Determine the (X, Y) coordinate at the center of the cell enclosing the given text.  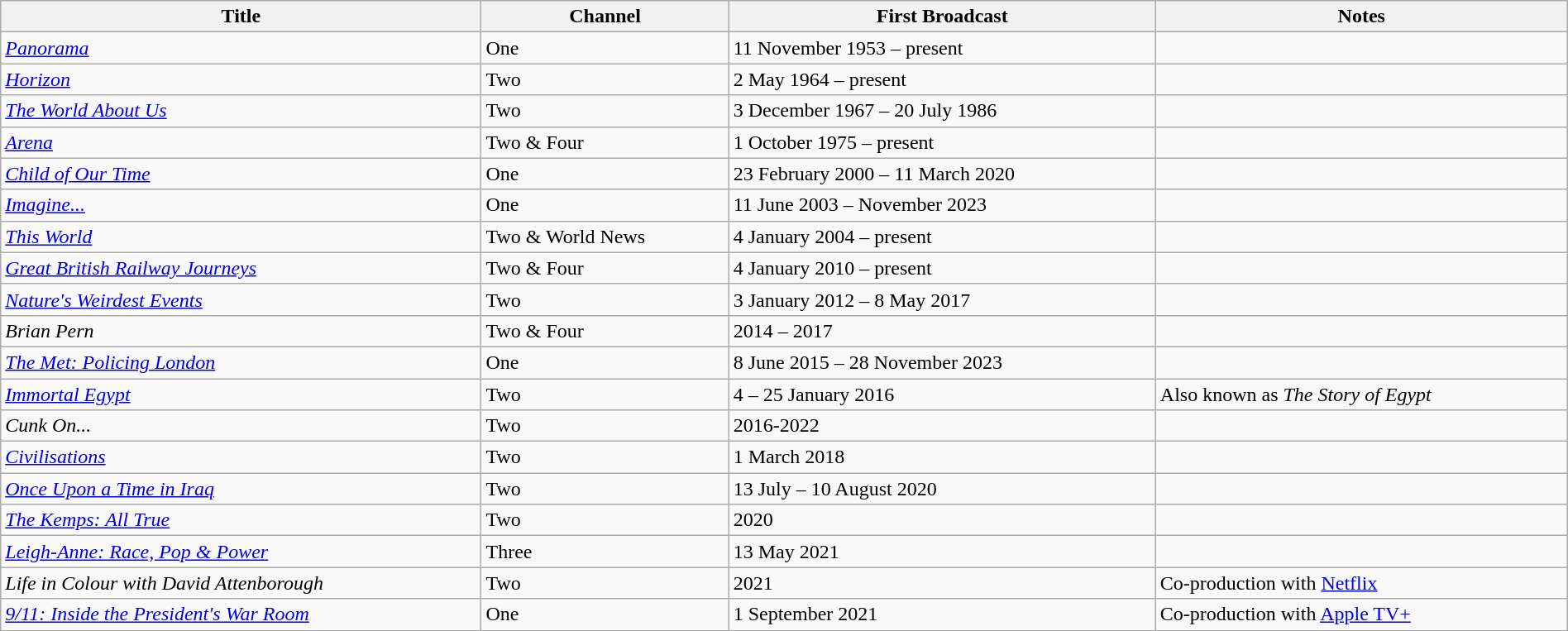
4 January 2004 – present (942, 237)
2020 (942, 520)
2014 – 2017 (942, 331)
Channel (605, 17)
Nature's Weirdest Events (241, 299)
Co-production with Apple TV+ (1361, 614)
Great British Railway Journeys (241, 268)
Life in Colour with David Attenborough (241, 583)
4 – 25 January 2016 (942, 394)
This World (241, 237)
Leigh-Anne: Race, Pop & Power (241, 552)
Imagine... (241, 205)
1 October 1975 – present (942, 142)
Title (241, 17)
3 January 2012 – 8 May 2017 (942, 299)
13 May 2021 (942, 552)
13 July – 10 August 2020 (942, 489)
23 February 2000 – 11 March 2020 (942, 174)
1 March 2018 (942, 457)
The Kemps: All True (241, 520)
Also known as The Story of Egypt (1361, 394)
8 June 2015 – 28 November 2023 (942, 362)
11 June 2003 – November 2023 (942, 205)
First Broadcast (942, 17)
Brian Pern (241, 331)
1 September 2021 (942, 614)
Arena (241, 142)
The World About Us (241, 111)
Horizon (241, 79)
The Met: Policing London (241, 362)
Child of Our Time (241, 174)
Cunk On... (241, 426)
2021 (942, 583)
Panorama (241, 48)
2 May 1964 – present (942, 79)
11 November 1953 – present (942, 48)
3 December 1967 – 20 July 1986 (942, 111)
9/11: Inside the President's War Room (241, 614)
2016-2022 (942, 426)
Three (605, 552)
Notes (1361, 17)
Two & World News (605, 237)
Immortal Egypt (241, 394)
Co-production with Netflix (1361, 583)
4 January 2010 – present (942, 268)
Civilisations (241, 457)
Once Upon a Time in Iraq (241, 489)
